Extract the (X, Y) coordinate from the center of the cell holding the provided text.  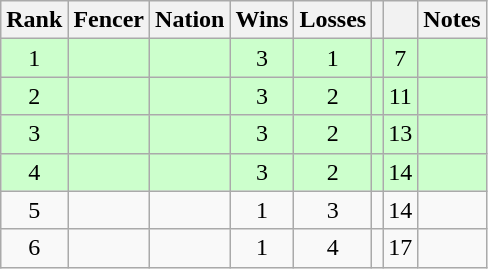
Nation (190, 20)
11 (400, 96)
13 (400, 134)
7 (400, 58)
6 (34, 248)
Rank (34, 20)
5 (34, 210)
Fencer (109, 20)
Wins (262, 20)
Notes (452, 20)
17 (400, 248)
Losses (333, 20)
